Determine the (x, y) coordinate at the center of the cell enclosing the given text.  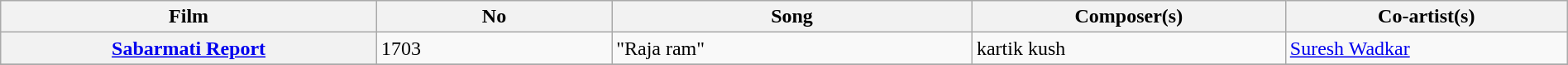
1703 (494, 48)
Sabarmati Report (189, 48)
Film (189, 17)
No (494, 17)
Suresh Wadkar (1426, 48)
"Raja ram" (792, 48)
Song (792, 17)
Composer(s) (1128, 17)
kartik kush (1128, 48)
Co-artist(s) (1426, 17)
